From the cell containing the given text, extract its center point as (x, y) coordinate. 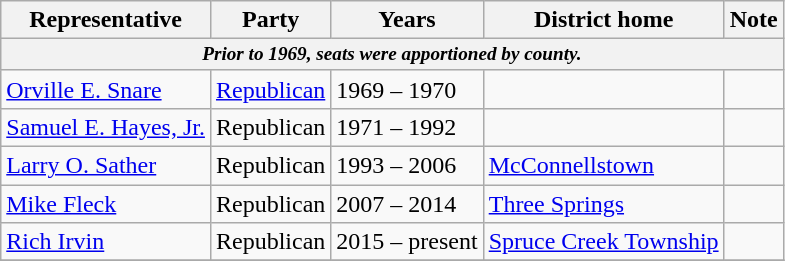
McConnellstown (604, 166)
Mike Fleck (106, 204)
Spruce Creek Township (604, 242)
1969 – 1970 (407, 89)
2007 – 2014 (407, 204)
Note (754, 20)
Orville E. Snare (106, 89)
Three Springs (604, 204)
Rich Irvin (106, 242)
1993 – 2006 (407, 166)
Party (270, 20)
Representative (106, 20)
Prior to 1969, seats were apportioned by county. (392, 55)
Years (407, 20)
Samuel E. Hayes, Jr. (106, 128)
District home (604, 20)
2015 – present (407, 242)
Larry O. Sather (106, 166)
1971 – 1992 (407, 128)
